Identify which cell holds the provided text, then report its (X, Y) central coordinate. 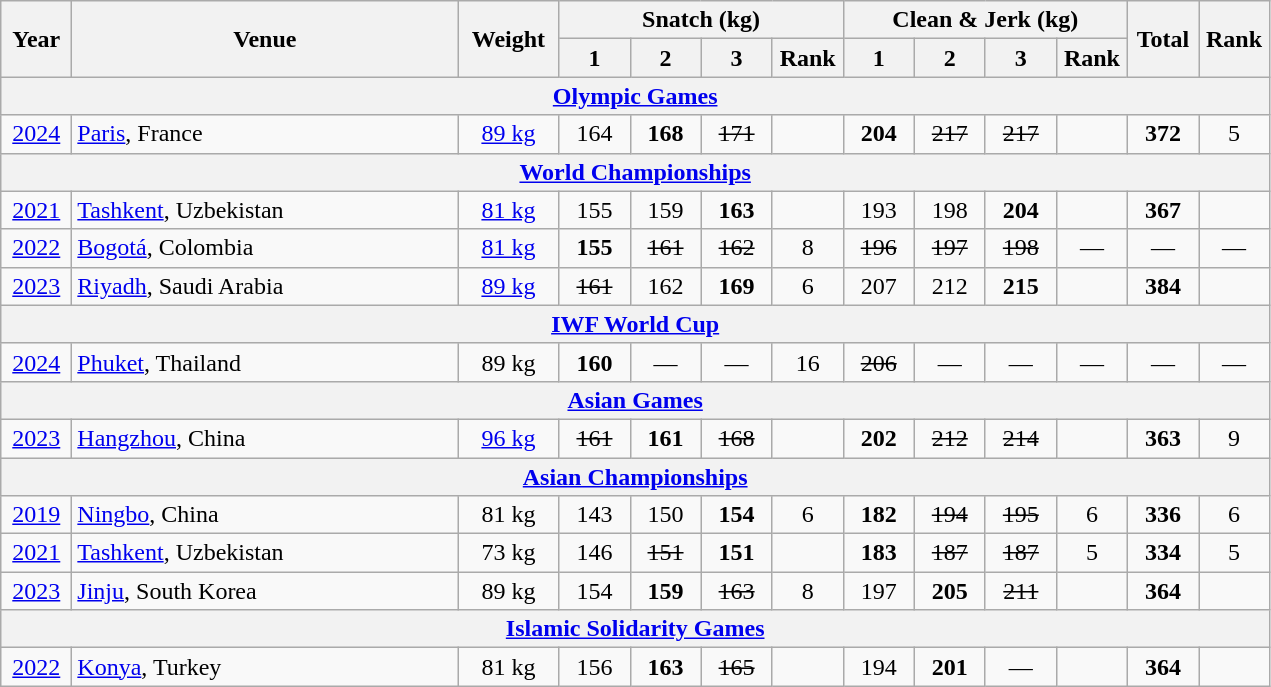
Olympic Games (636, 96)
IWF World Cup (636, 324)
96 kg (508, 438)
146 (594, 553)
201 (950, 667)
Clean & Jerk (kg) (985, 20)
384 (1162, 286)
165 (736, 667)
205 (950, 591)
195 (1020, 515)
193 (878, 210)
73 kg (508, 553)
Jinju, South Korea (265, 591)
Snatch (kg) (701, 20)
206 (878, 362)
363 (1162, 438)
202 (878, 438)
16 (808, 362)
Konya, Turkey (265, 667)
Venue (265, 39)
143 (594, 515)
Asian Games (636, 400)
214 (1020, 438)
Paris, France (265, 134)
211 (1020, 591)
Asian Championships (636, 477)
World Championships (636, 172)
Year (36, 39)
183 (878, 553)
160 (594, 362)
336 (1162, 515)
Weight (508, 39)
182 (878, 515)
367 (1162, 210)
171 (736, 134)
150 (666, 515)
164 (594, 134)
169 (736, 286)
Ningbo, China (265, 515)
372 (1162, 134)
156 (594, 667)
2019 (36, 515)
Riyadh, Saudi Arabia (265, 286)
Total (1162, 39)
Islamic Solidarity Games (636, 629)
196 (878, 248)
334 (1162, 553)
215 (1020, 286)
207 (878, 286)
Phuket, Thailand (265, 362)
Bogotá, Colombia (265, 248)
Hangzhou, China (265, 438)
9 (1234, 438)
